Pinpoint the cell where the given text exists, returning its (X, Y) midpoint coordinate. 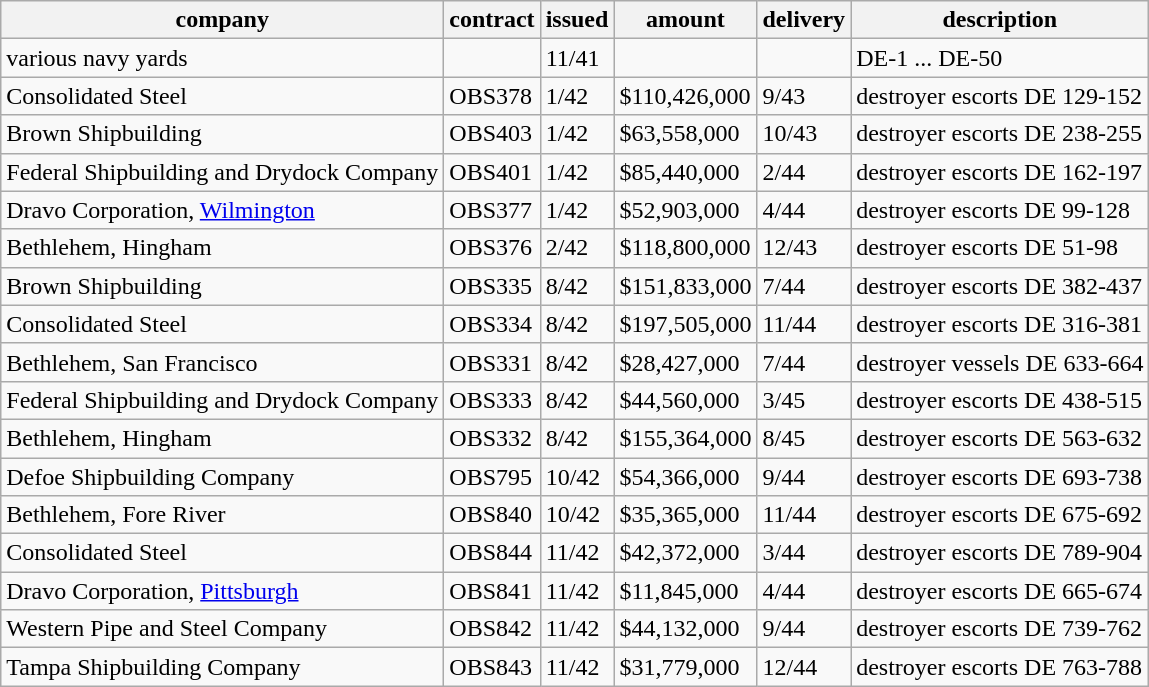
12/44 (804, 667)
OBS842 (492, 629)
OBS376 (492, 248)
destroyer escorts DE 693-738 (1000, 477)
$11,845,000 (686, 591)
issued (577, 20)
DE-1 ... DE-50 (1000, 58)
$35,365,000 (686, 515)
$110,426,000 (686, 96)
Western Pipe and Steel Company (222, 629)
Dravo Corporation, Pittsburgh (222, 591)
$63,558,000 (686, 134)
destroyer escorts DE 382-437 (1000, 286)
destroyer vessels DE 633-664 (1000, 362)
destroyer escorts DE 99-128 (1000, 210)
destroyer escorts DE 438-515 (1000, 400)
8/45 (804, 438)
destroyer escorts DE 316-381 (1000, 324)
various navy yards (222, 58)
$151,833,000 (686, 286)
Bethlehem, San Francisco (222, 362)
$118,800,000 (686, 248)
$85,440,000 (686, 172)
destroyer escorts DE 789-904 (1000, 553)
destroyer escorts DE 129-152 (1000, 96)
destroyer escorts DE 675-692 (1000, 515)
destroyer escorts DE 162-197 (1000, 172)
Bethlehem, Fore River (222, 515)
3/45 (804, 400)
$28,427,000 (686, 362)
3/44 (804, 553)
2/42 (577, 248)
9/43 (804, 96)
$31,779,000 (686, 667)
destroyer escorts DE 739-762 (1000, 629)
Dravo Corporation, Wilmington (222, 210)
destroyer escorts DE 238-255 (1000, 134)
$197,505,000 (686, 324)
OBS843 (492, 667)
destroyer escorts DE 763-788 (1000, 667)
Defoe Shipbuilding Company (222, 477)
$44,132,000 (686, 629)
12/43 (804, 248)
description (1000, 20)
11/41 (577, 58)
OBS335 (492, 286)
OBS841 (492, 591)
company (222, 20)
OBS403 (492, 134)
OBS844 (492, 553)
destroyer escorts DE 51-98 (1000, 248)
OBS378 (492, 96)
contract (492, 20)
OBS401 (492, 172)
OBS332 (492, 438)
10/43 (804, 134)
OBS795 (492, 477)
Tampa Shipbuilding Company (222, 667)
$54,366,000 (686, 477)
2/44 (804, 172)
$52,903,000 (686, 210)
amount (686, 20)
$155,364,000 (686, 438)
OBS333 (492, 400)
delivery (804, 20)
destroyer escorts DE 563-632 (1000, 438)
OBS840 (492, 515)
$42,372,000 (686, 553)
OBS377 (492, 210)
OBS331 (492, 362)
OBS334 (492, 324)
$44,560,000 (686, 400)
destroyer escorts DE 665-674 (1000, 591)
